Find where the given text appears and provide that cell's center as [X, Y] coordinate. 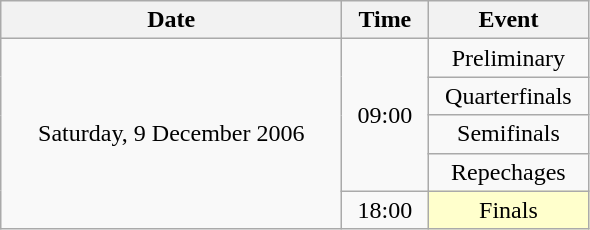
Quarterfinals [508, 96]
Repechages [508, 172]
Finals [508, 210]
Preliminary [508, 58]
Time [385, 20]
09:00 [385, 115]
Semifinals [508, 134]
Saturday, 9 December 2006 [172, 134]
Date [172, 20]
Event [508, 20]
18:00 [385, 210]
